Detect which cell encompasses the target text, then output its (X, Y) center coordinate. 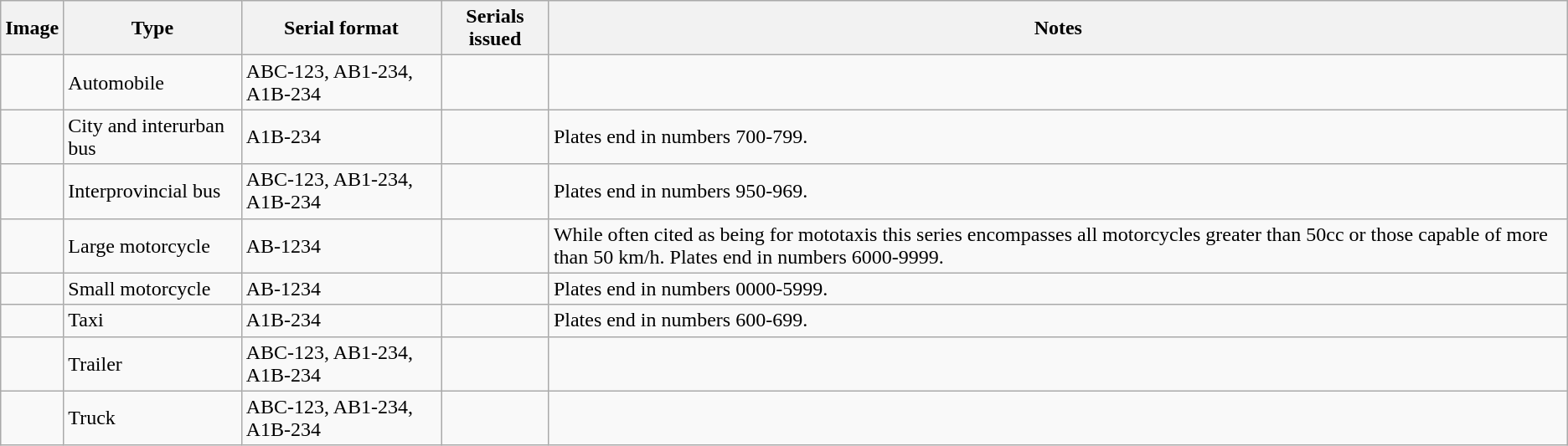
Plates end in numbers 600-699. (1058, 320)
Plates end in numbers 950-969. (1058, 191)
Automobile (152, 82)
Serial format (341, 28)
Notes (1058, 28)
Trailer (152, 363)
Serials issued (496, 28)
Large motorcycle (152, 246)
Taxi (152, 320)
City and interurban bus (152, 137)
Interprovincial bus (152, 191)
Plates end in numbers 700-799. (1058, 137)
Small motorcycle (152, 289)
Type (152, 28)
Image (32, 28)
Truck (152, 418)
Plates end in numbers 0000-5999. (1058, 289)
